Return the [x, y] coordinate for the center point of the cell that contains the specified text.  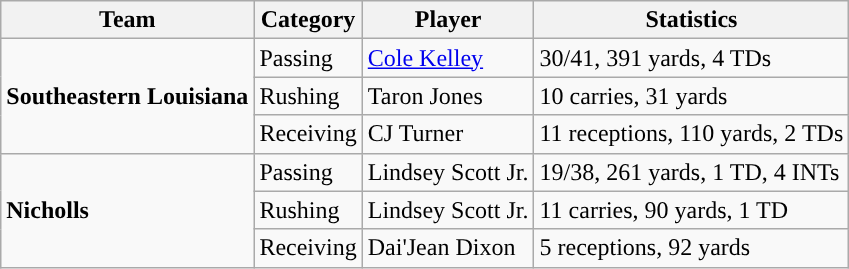
5 receptions, 92 yards [692, 248]
CJ Turner [448, 134]
19/38, 261 yards, 1 TD, 4 INTs [692, 172]
Player [448, 20]
Dai'Jean Dixon [448, 248]
Cole Kelley [448, 58]
10 carries, 31 yards [692, 96]
Taron Jones [448, 96]
Statistics [692, 20]
30/41, 391 yards, 4 TDs [692, 58]
Team [128, 20]
11 receptions, 110 yards, 2 TDs [692, 134]
Nicholls [128, 210]
11 carries, 90 yards, 1 TD [692, 210]
Southeastern Louisiana [128, 96]
Category [308, 20]
